Locate the cell with the specified text and output its (x, y) center coordinate. 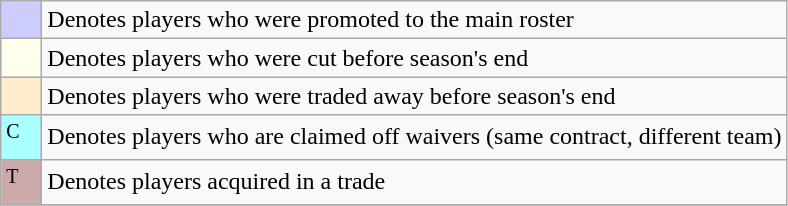
T (22, 182)
Denotes players who were traded away before season's end (414, 96)
Denotes players acquired in a trade (414, 182)
Denotes players who were promoted to the main roster (414, 20)
Denotes players who were cut before season's end (414, 58)
Denotes players who are claimed off waivers (same contract, different team) (414, 138)
C (22, 138)
